Provide the [x, y] coordinate of the cell's center where the given text is located.  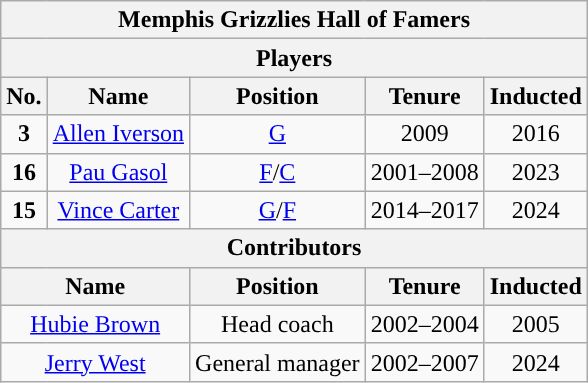
G/F [278, 210]
3 [24, 134]
15 [24, 210]
F/C [278, 172]
General manager [278, 362]
Pau Gasol [118, 172]
Jerry West [96, 362]
2001–2008 [424, 172]
Memphis Grizzlies Hall of Famers [294, 20]
2002–2004 [424, 324]
Head coach [278, 324]
2016 [536, 134]
2002–2007 [424, 362]
Vince Carter [118, 210]
2009 [424, 134]
2014–2017 [424, 210]
Players [294, 58]
16 [24, 172]
No. [24, 96]
G [278, 134]
Allen Iverson [118, 134]
2005 [536, 324]
2023 [536, 172]
Contributors [294, 248]
Hubie Brown [96, 324]
